Search for the cell housing the specified text and yield its [X, Y] center coordinate. 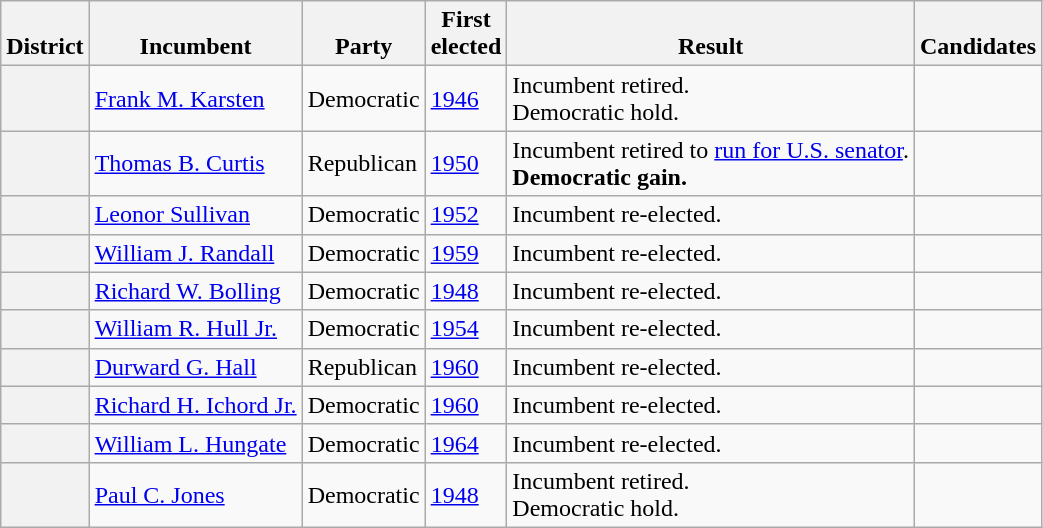
William L. Hungate [196, 443]
Result [711, 34]
Leonor Sullivan [196, 215]
1952 [466, 215]
Richard H. Ichord Jr. [196, 405]
Durward G. Hall [196, 367]
Thomas B. Curtis [196, 164]
Paul C. Jones [196, 494]
Richard W. Bolling [196, 291]
1964 [466, 443]
1950 [466, 164]
Incumbent retired to run for U.S. senator.Democratic gain. [711, 164]
1946 [466, 98]
William J. Randall [196, 253]
1959 [466, 253]
Incumbent [196, 34]
William R. Hull Jr. [196, 329]
Party [364, 34]
Firstelected [466, 34]
1954 [466, 329]
Candidates [978, 34]
District [45, 34]
Frank M. Karsten [196, 98]
